Return the (x, y) coordinate for the center point of the cell that contains the specified text.  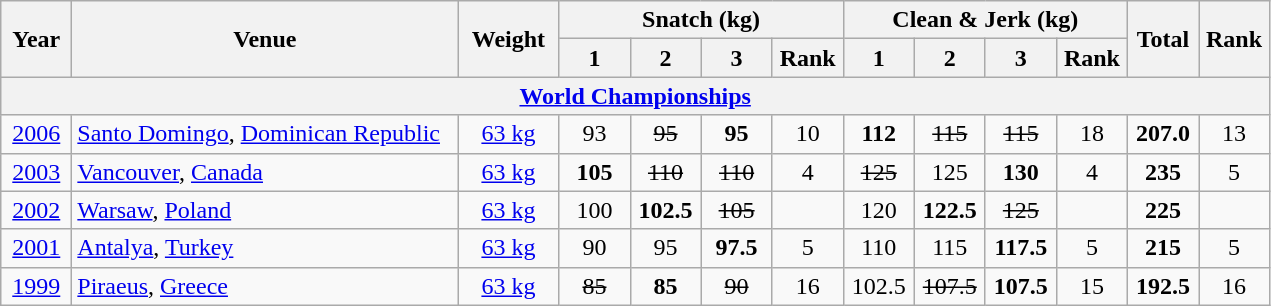
112 (878, 134)
225 (1162, 210)
Warsaw, Poland (265, 210)
Vancouver, Canada (265, 172)
100 (594, 210)
130 (1020, 172)
2001 (36, 248)
Piraeus, Greece (265, 286)
122.5 (950, 210)
Santo Domingo, Dominican Republic (265, 134)
Total (1162, 39)
Snatch (kg) (701, 20)
Year (36, 39)
117.5 (1020, 248)
18 (1092, 134)
Venue (265, 39)
Weight (508, 39)
192.5 (1162, 286)
2002 (36, 210)
215 (1162, 248)
15 (1092, 286)
2003 (36, 172)
120 (878, 210)
Clean & Jerk (kg) (985, 20)
13 (1234, 134)
World Championships (636, 96)
10 (808, 134)
93 (594, 134)
Antalya, Turkey (265, 248)
2006 (36, 134)
1999 (36, 286)
235 (1162, 172)
97.5 (736, 248)
207.0 (1162, 134)
